Extract the (X, Y) coordinate from the center of the cell holding the provided text.  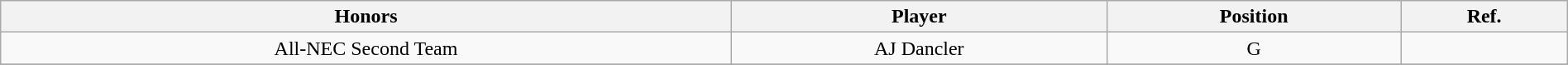
Player (919, 17)
Ref. (1484, 17)
Position (1254, 17)
All-NEC Second Team (366, 48)
G (1254, 48)
AJ Dancler (919, 48)
Honors (366, 17)
